Determine the (x, y) coordinate at the center of the cell enclosing the given text.  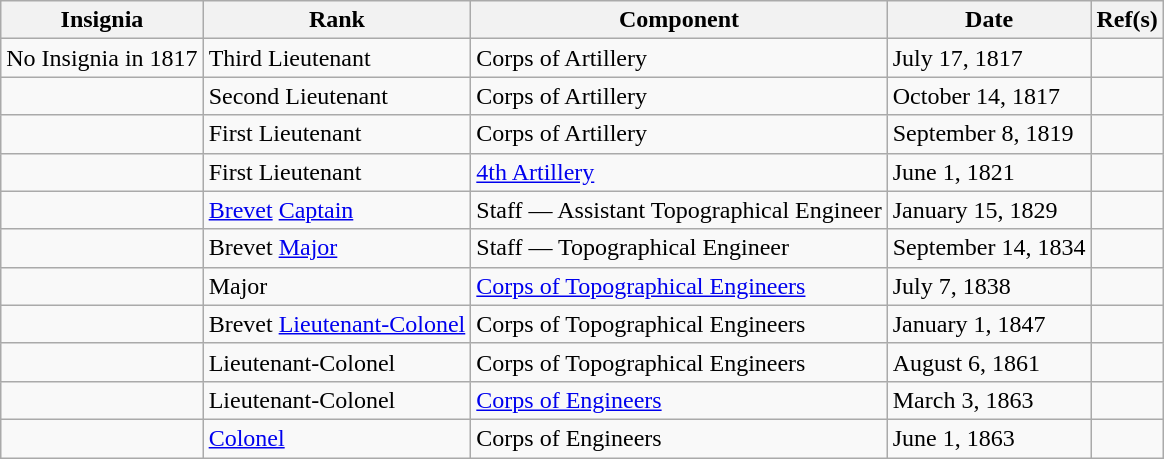
Third Lieutenant (337, 58)
Insignia (102, 20)
September 8, 1819 (989, 134)
Staff — Topographical Engineer (679, 248)
Rank (337, 20)
Brevet Major (337, 248)
Ref(s) (1127, 20)
July 17, 1817 (989, 58)
Staff — Assistant Topographical Engineer (679, 210)
Date (989, 20)
Major (337, 286)
October 14, 1817 (989, 96)
Brevet Lieutenant‑Colonel (337, 324)
March 3, 1863 (989, 400)
No Insignia in 1817 (102, 58)
June 1, 1821 (989, 172)
Component (679, 20)
July 7, 1838 (989, 286)
4th Artillery (679, 172)
Colonel (337, 438)
Second Lieutenant (337, 96)
January 15, 1829 (989, 210)
June 1, 1863 (989, 438)
August 6, 1861 (989, 362)
September 14, 1834 (989, 248)
January 1, 1847 (989, 324)
Brevet Captain (337, 210)
